Capture the cell that displays the provided text and extract its (X, Y) central coordinate. 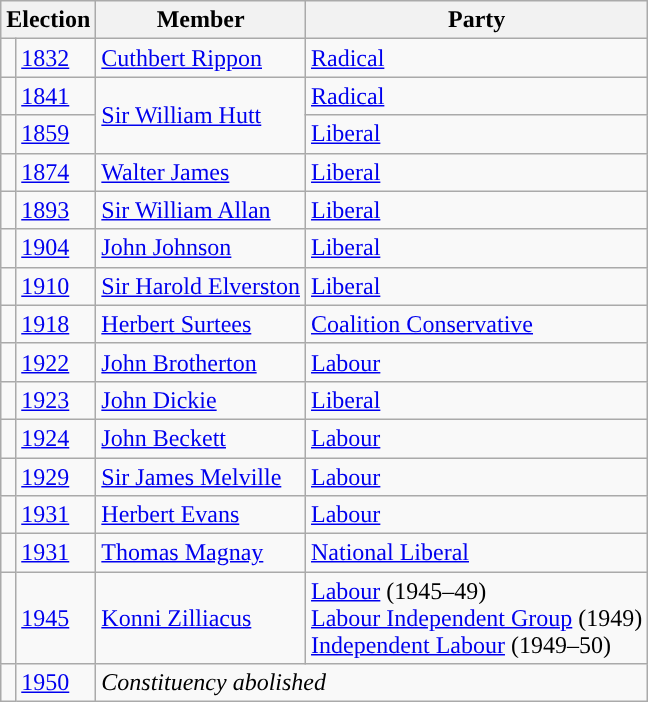
Constituency abolished (372, 683)
1945 (56, 618)
1922 (56, 362)
Election (48, 20)
1929 (56, 477)
1859 (56, 134)
1918 (56, 324)
Herbert Surtees (201, 324)
1950 (56, 683)
Member (201, 20)
1893 (56, 210)
1923 (56, 400)
1910 (56, 286)
John Dickie (201, 400)
1832 (56, 58)
1874 (56, 172)
Walter James (201, 172)
Cuthbert Rippon (201, 58)
Labour (1945–49)Labour Independent Group (1949)Independent Labour (1949–50) (477, 618)
National Liberal (477, 553)
Herbert Evans (201, 515)
John Beckett (201, 438)
John Johnson (201, 248)
Konni Zilliacus (201, 618)
1904 (56, 248)
Thomas Magnay (201, 553)
Sir James Melville (201, 477)
Coalition Conservative (477, 324)
Party (477, 20)
Sir William Allan (201, 210)
1924 (56, 438)
Sir Harold Elverston (201, 286)
John Brotherton (201, 362)
1841 (56, 96)
Sir William Hutt (201, 115)
